Identify which cell holds the provided text, then report its (X, Y) central coordinate. 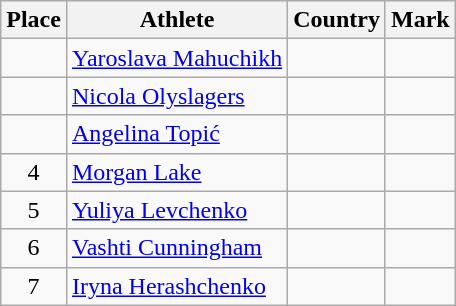
Iryna Herashchenko (176, 286)
Angelina Topić (176, 134)
Morgan Lake (176, 172)
Country (337, 20)
5 (34, 210)
6 (34, 248)
Mark (420, 20)
Athlete (176, 20)
7 (34, 286)
Nicola Olyslagers (176, 96)
Place (34, 20)
Yuliya Levchenko (176, 210)
Vashti Cunningham (176, 248)
Yaroslava Mahuchikh (176, 58)
4 (34, 172)
